Locate the cell with the specified text and output its [x, y] center coordinate. 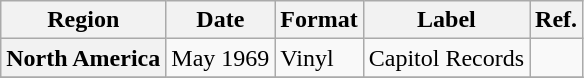
Region [84, 20]
Label [446, 20]
Capitol Records [446, 58]
Format [319, 20]
Vinyl [319, 58]
North America [84, 58]
Date [220, 20]
May 1969 [220, 58]
Ref. [556, 20]
